From the cell containing the given text, extract its center point as (x, y) coordinate. 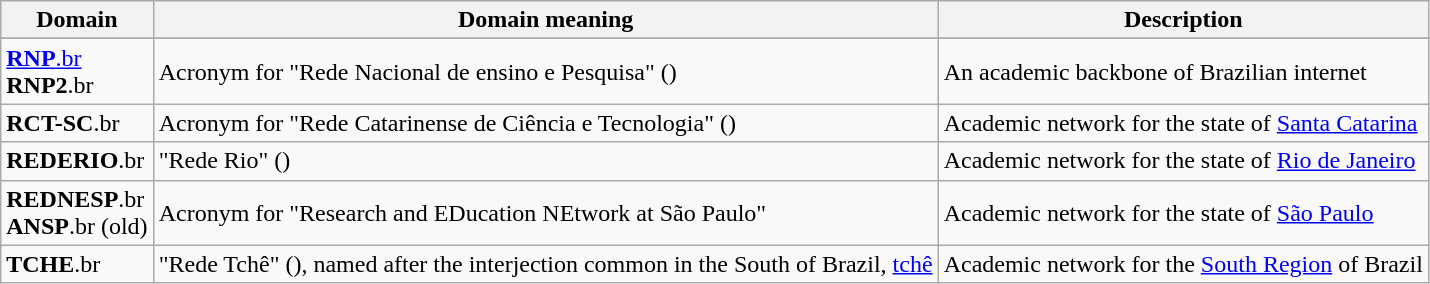
Domain (77, 20)
Academic network for the South Region of Brazil (1183, 264)
RNP.brRNP2.br (77, 72)
REDNESP.brANSP.br (old) (77, 212)
Domain meaning (546, 20)
"Rede Rio" () (546, 161)
Acronym for "Rede Catarinense de Ciência e Tecnologia" () (546, 123)
"Rede Tchê" (), named after the interjection common in the South of Brazil, tchê (546, 264)
TCHE.br (77, 264)
An academic backbone of Brazilian internet (1183, 72)
Academic network for the state of Santa Catarina (1183, 123)
Academic network for the state of Rio de Janeiro (1183, 161)
REDERIO.br (77, 161)
RCT-SC.br (77, 123)
Acronym for "Rede Nacional de ensino e Pesquisa" () (546, 72)
Description (1183, 20)
Acronym for "Research and EDucation NEtwork at São Paulo" (546, 212)
Academic network for the state of São Paulo (1183, 212)
